Identify which cell holds the provided text, then report its (x, y) central coordinate. 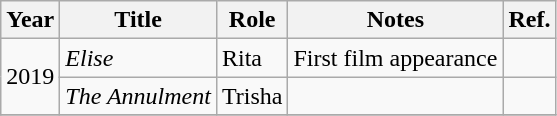
Trisha (252, 96)
First film appearance (396, 58)
Rita (252, 58)
Year (30, 20)
Notes (396, 20)
Elise (138, 58)
Title (138, 20)
Ref. (530, 20)
The Annulment (138, 96)
2019 (30, 77)
Role (252, 20)
